Pinpoint the cell where the given text exists, returning its [x, y] midpoint coordinate. 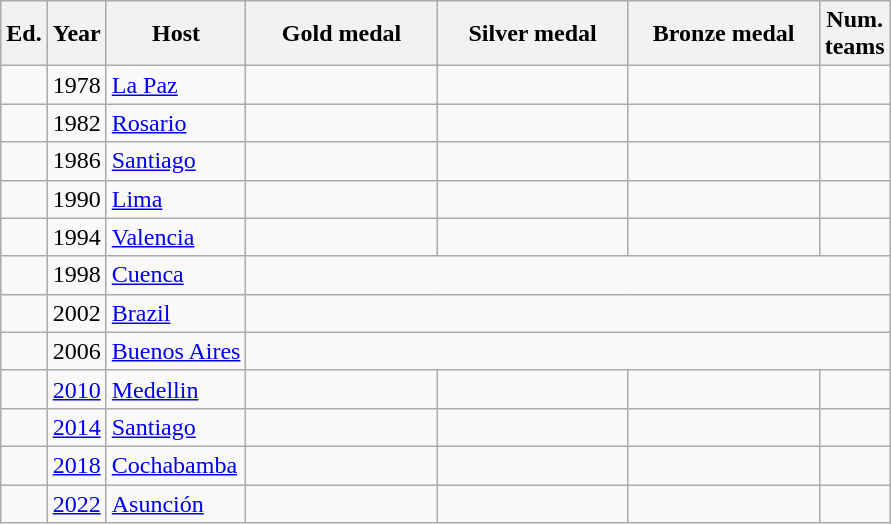
Lima [176, 199]
1978 [76, 85]
Cuenca [176, 275]
2018 [76, 465]
1998 [76, 275]
2014 [76, 427]
2002 [76, 313]
Gold medal [342, 34]
Brazil [176, 313]
1990 [76, 199]
2006 [76, 351]
Year [76, 34]
La Paz [176, 85]
Num.teams [854, 34]
Bronze medal [724, 34]
2010 [76, 389]
Buenos Aires [176, 351]
Silver medal [532, 34]
1986 [76, 161]
Host [176, 34]
Valencia [176, 237]
Ed. [24, 34]
1994 [76, 237]
Rosario [176, 123]
Medellin [176, 389]
2022 [76, 503]
1982 [76, 123]
Asunción [176, 503]
Cochabamba [176, 465]
